Determine the [X, Y] coordinate at the center of the cell enclosing the given text.  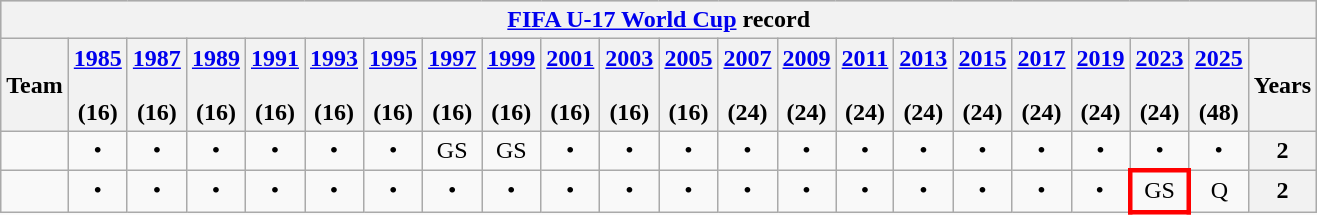
1993(16) [334, 85]
2003(16) [630, 85]
2025(48) [1218, 85]
Years [1282, 85]
FIFA U-17 World Cup record [659, 20]
2009(24) [806, 85]
1999(16) [512, 85]
Q [1218, 190]
Team [35, 85]
2019(24) [1100, 85]
1987(16) [156, 85]
2023(24) [1160, 85]
2005(16) [688, 85]
2017(24) [1042, 85]
1991(16) [274, 85]
1997(16) [452, 85]
2011(24) [865, 85]
2007(24) [748, 85]
2001(16) [570, 85]
2015(24) [982, 85]
1989(16) [216, 85]
1995(16) [394, 85]
1985(16) [98, 85]
2013(24) [924, 85]
